Pinpoint the cell where the given text exists, returning its (X, Y) midpoint coordinate. 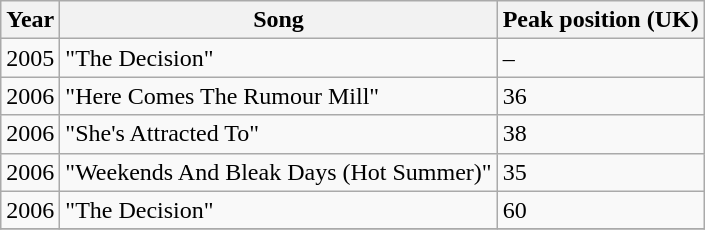
38 (600, 134)
36 (600, 96)
– (600, 58)
"She's Attracted To" (278, 134)
2005 (30, 58)
Song (278, 20)
60 (600, 210)
35 (600, 172)
"Weekends And Bleak Days (Hot Summer)" (278, 172)
"Here Comes The Rumour Mill" (278, 96)
Peak position (UK) (600, 20)
Year (30, 20)
